Output the [X, Y] coordinate of the center of the cell containing the given text.  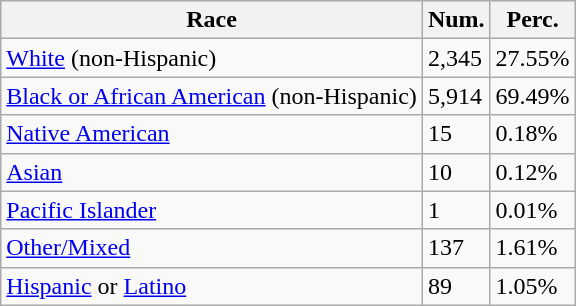
0.12% [532, 172]
White (non-Hispanic) [212, 58]
27.55% [532, 58]
Hispanic or Latino [212, 286]
89 [456, 286]
Perc. [532, 20]
Pacific Islander [212, 210]
Other/Mixed [212, 248]
2,345 [456, 58]
Race [212, 20]
5,914 [456, 96]
Black or African American (non-Hispanic) [212, 96]
Asian [212, 172]
0.18% [532, 134]
Num. [456, 20]
15 [456, 134]
Native American [212, 134]
69.49% [532, 96]
1 [456, 210]
10 [456, 172]
137 [456, 248]
0.01% [532, 210]
1.05% [532, 286]
1.61% [532, 248]
